Return the [x, y] coordinate for the center point of the cell that contains the specified text.  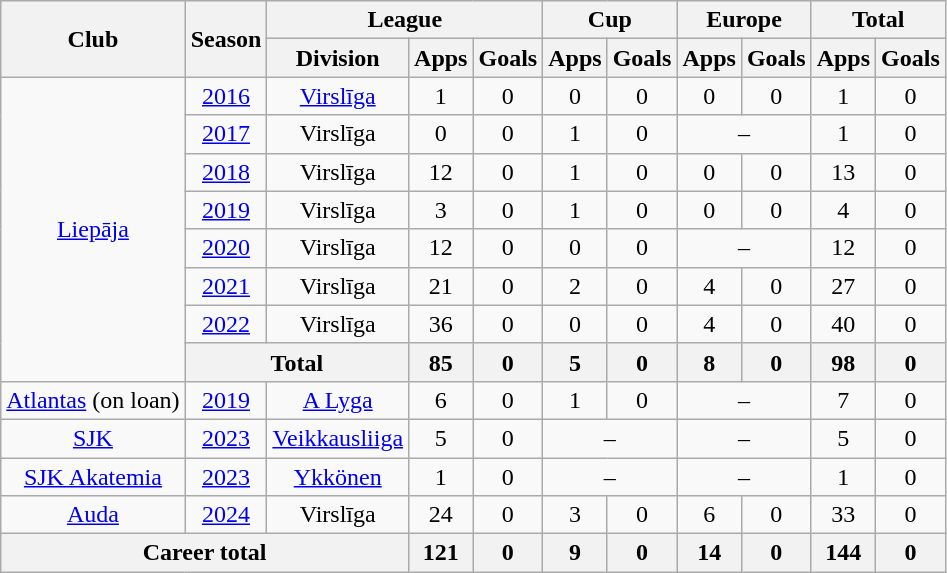
7 [843, 400]
2016 [226, 96]
24 [441, 515]
27 [843, 286]
2 [575, 286]
SJK Akatemia [93, 477]
Division [338, 58]
Ykkönen [338, 477]
13 [843, 172]
2022 [226, 324]
2020 [226, 248]
14 [709, 553]
21 [441, 286]
Auda [93, 515]
9 [575, 553]
Europe [744, 20]
40 [843, 324]
League [405, 20]
2024 [226, 515]
121 [441, 553]
2018 [226, 172]
2021 [226, 286]
A Lyga [338, 400]
2017 [226, 134]
33 [843, 515]
Atlantas (on loan) [93, 400]
8 [709, 362]
Cup [610, 20]
Club [93, 39]
85 [441, 362]
Liepāja [93, 229]
Season [226, 39]
SJK [93, 438]
36 [441, 324]
Career total [205, 553]
98 [843, 362]
144 [843, 553]
Veikkausliiga [338, 438]
